Extract the (X, Y) coordinate from the center of the cell holding the provided text.  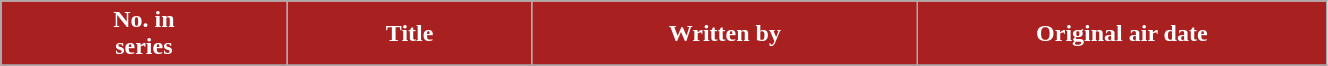
No. inseries (144, 34)
Original air date (1122, 34)
Title (410, 34)
Written by (724, 34)
